Output the [x, y] coordinate of the center of the cell containing the given text.  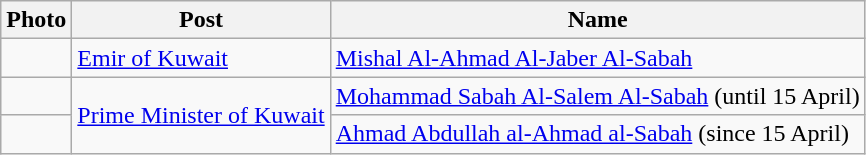
Mishal Al-Ahmad Al-Jaber Al-Sabah [598, 58]
Prime Minister of Kuwait [201, 115]
Ahmad Abdullah al-Ahmad al-Sabah (since 15 April) [598, 134]
Emir of Kuwait [201, 58]
Name [598, 20]
Photo [36, 20]
Post [201, 20]
Mohammad Sabah Al-Salem Al-Sabah (until 15 April) [598, 96]
